Detect which cell encompasses the target text, then output its (X, Y) center coordinate. 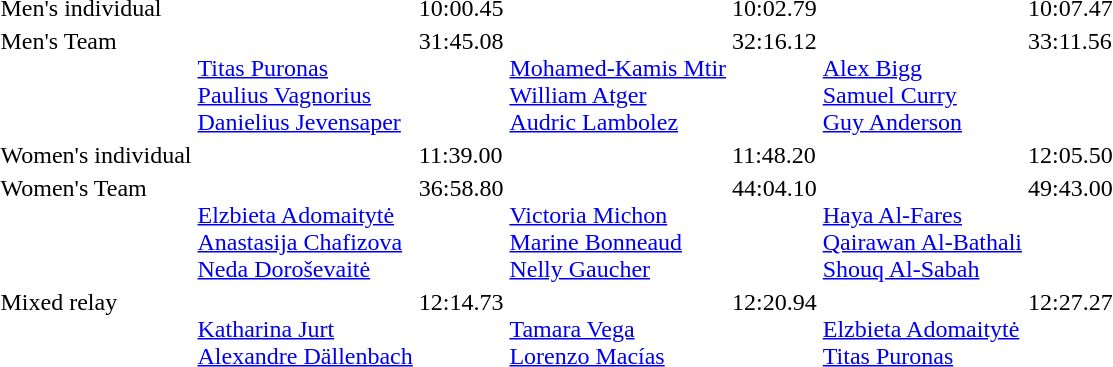
Haya Al-FaresQairawan Al-BathaliShouq Al-Sabah (922, 228)
36:58.80 (461, 228)
Elzbieta AdomaitytėAnastasija ChafizovaNeda Doroševaitė (305, 228)
11:48.20 (775, 155)
Alex BiggSamuel CurryGuy Anderson (922, 82)
Victoria MichonMarine BonneaudNelly Gaucher (618, 228)
32:16.12 (775, 82)
11:39.00 (461, 155)
44:04.10 (775, 228)
Titas PuronasPaulius VagnoriusDanielius Jevensaper (305, 82)
31:45.08 (461, 82)
Mohamed-Kamis MtirWilliam AtgerAudric Lambolez (618, 82)
